Find where the given text appears and provide that cell's center as (X, Y) coordinate. 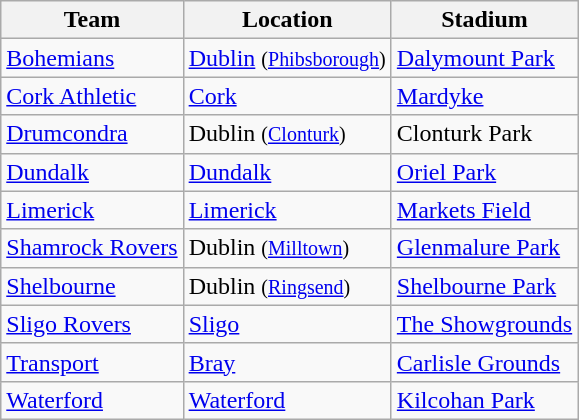
Sligo (287, 324)
Cork (287, 96)
Dublin (Ringsend) (287, 286)
Drumcondra (92, 134)
Bray (287, 362)
Dublin (Milltown) (287, 248)
Shamrock Rovers (92, 248)
Dublin (Clonturk) (287, 134)
Dublin (Phibsborough) (287, 58)
Shelbourne (92, 286)
Location (287, 20)
Sligo Rovers (92, 324)
Carlisle Grounds (484, 362)
Clonturk Park (484, 134)
Transport (92, 362)
Cork Athletic (92, 96)
Dalymount Park (484, 58)
Stadium (484, 20)
Glenmalure Park (484, 248)
Oriel Park (484, 172)
Shelbourne Park (484, 286)
Mardyke (484, 96)
Bohemians (92, 58)
Team (92, 20)
The Showgrounds (484, 324)
Kilcohan Park (484, 400)
Markets Field (484, 210)
